Provide the (X, Y) coordinate of the cell's center where the given text is located.  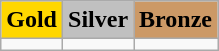
Gold (32, 20)
Silver (98, 20)
Bronze (176, 20)
